Identify which cell holds the provided text, then report its [x, y] central coordinate. 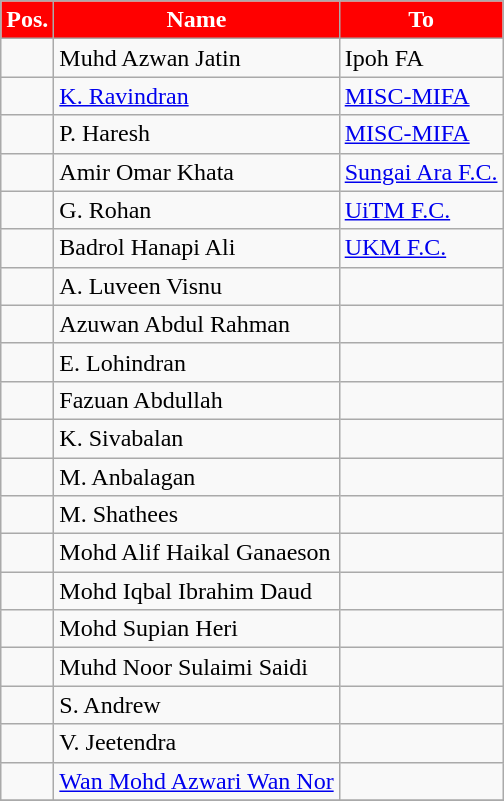
K. Sivabalan [196, 438]
Fazuan Abdullah [196, 400]
Mohd Alif Haikal Ganaeson [196, 553]
K. Ravindran [196, 96]
Muhd Noor Sulaimi Saidi [196, 667]
P. Haresh [196, 134]
Ipoh FA [421, 58]
Muhd Azwan Jatin [196, 58]
G. Rohan [196, 210]
Badrol Hanapi Ali [196, 248]
Mohd Supian Heri [196, 629]
Amir Omar Khata [196, 172]
Name [196, 20]
Pos. [28, 20]
Mohd Iqbal Ibrahim Daud [196, 591]
UKM F.C. [421, 248]
V. Jeetendra [196, 743]
UiTM F.C. [421, 210]
M. Shathees [196, 515]
E. Lohindran [196, 362]
Azuwan Abdul Rahman [196, 324]
M. Anbalagan [196, 477]
A. Luveen Visnu [196, 286]
S. Andrew [196, 705]
Sungai Ara F.C. [421, 172]
Wan Mohd Azwari Wan Nor [196, 781]
To [421, 20]
